Output the (x, y) coordinate of the center of the cell containing the given text.  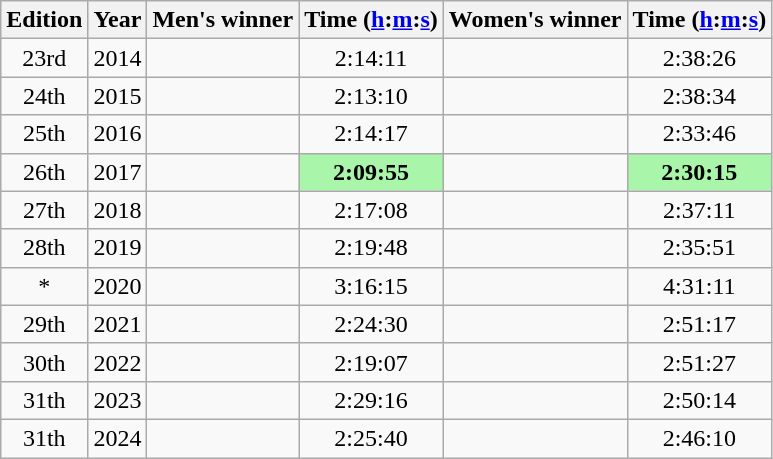
Edition (44, 20)
4:31:11 (700, 286)
2:25:40 (372, 438)
* (44, 286)
2:50:14 (700, 400)
2:37:11 (700, 210)
2:51:17 (700, 324)
2024 (118, 438)
2015 (118, 96)
2:51:27 (700, 362)
2:19:48 (372, 248)
2:09:55 (372, 172)
2:33:46 (700, 134)
2:19:07 (372, 362)
2:17:08 (372, 210)
25th (44, 134)
2:24:30 (372, 324)
2023 (118, 400)
2:29:16 (372, 400)
2022 (118, 362)
2:13:10 (372, 96)
2:35:51 (700, 248)
2:38:34 (700, 96)
2:30:15 (700, 172)
27th (44, 210)
26th (44, 172)
2:38:26 (700, 58)
Women's winner (535, 20)
2014 (118, 58)
30th (44, 362)
2021 (118, 324)
Year (118, 20)
2:46:10 (700, 438)
28th (44, 248)
2017 (118, 172)
2016 (118, 134)
3:16:15 (372, 286)
29th (44, 324)
2020 (118, 286)
2018 (118, 210)
24th (44, 96)
2019 (118, 248)
2:14:11 (372, 58)
Men's winner (223, 20)
2:14:17 (372, 134)
23rd (44, 58)
